Output the [X, Y] coordinate of the center of the cell containing the given text.  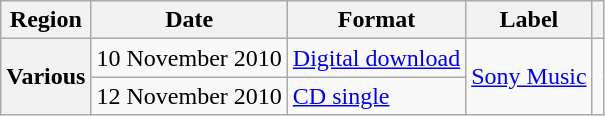
Digital download [376, 58]
Region [46, 20]
CD single [376, 96]
Various [46, 77]
Label [529, 20]
Format [376, 20]
12 November 2010 [189, 96]
10 November 2010 [189, 58]
Date [189, 20]
Sony Music [529, 77]
